Capture the cell that displays the provided text and extract its (x, y) central coordinate. 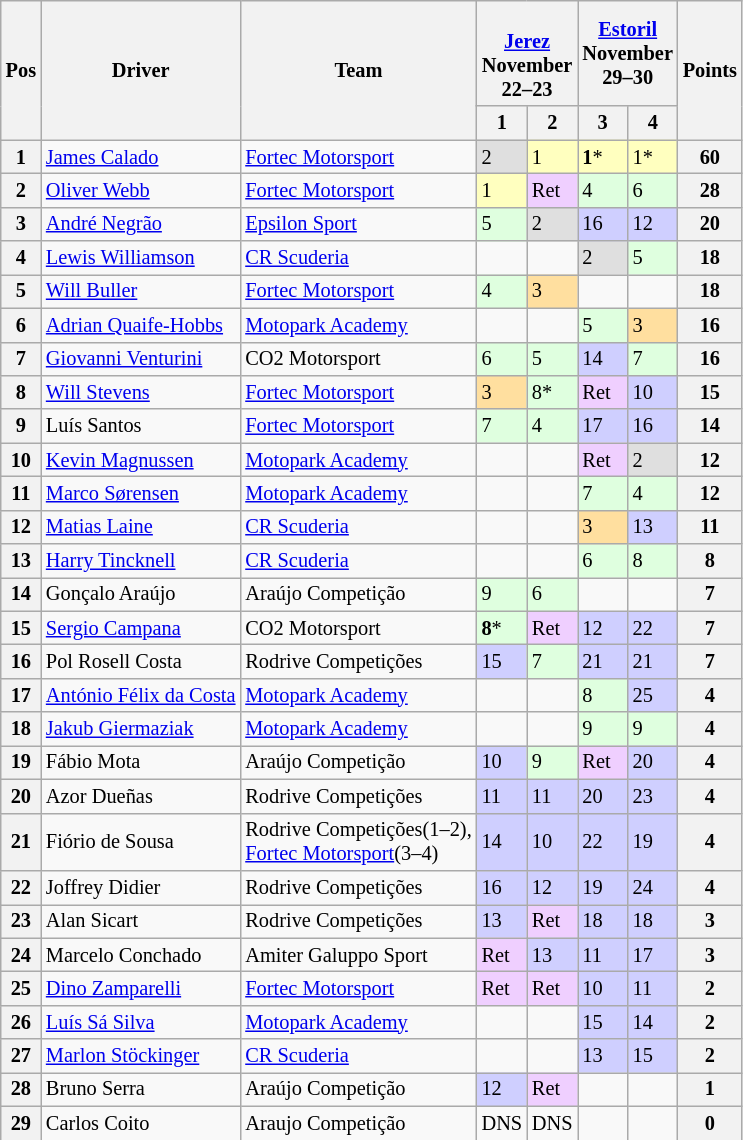
Pol Rosell Costa (140, 661)
Epsilon Sport (358, 224)
Joffrey Didier (140, 887)
Oliver Webb (140, 190)
Fábio Mota (140, 762)
Rodrive Competições(1–2),Fortec Motorsport(3–4) (358, 842)
Luís Sá Silva (140, 1022)
Azor Dueñas (140, 796)
Gonçalo Araújo (140, 594)
James Calado (140, 157)
António Félix da Costa (140, 695)
Points (710, 70)
60 (710, 157)
Matias Laine (140, 527)
Lewis Williamson (140, 258)
Harry Tincknell (140, 561)
Giovanni Venturini (140, 359)
André Negrão (140, 224)
Sergio Campana (140, 628)
27 (21, 1056)
Kevin Magnussen (140, 460)
Marco Sørensen (140, 493)
26 (21, 1022)
Dino Zamparelli (140, 988)
EstorilNovember 29–30 (628, 53)
Driver (140, 70)
Carlos Coito (140, 1123)
Bruno Serra (140, 1089)
Fiório de Sousa (140, 842)
0 (710, 1123)
Alan Sicart (140, 921)
Adrian Quaife-Hobbs (140, 325)
Marlon Stöckinger (140, 1056)
Pos (21, 70)
Team (358, 70)
29 (21, 1123)
Luís Santos (140, 426)
Amiter Galuppo Sport (358, 955)
Will Buller (140, 291)
Will Stevens (140, 392)
Marcelo Conchado (140, 955)
Jakub Giermaziak (140, 729)
Araujo Competição (358, 1123)
JerezNovember 22–23 (528, 53)
